Find where the given text appears and provide that cell's center as [x, y] coordinate. 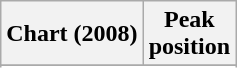
Chart (2008) [72, 34]
Peakposition [189, 34]
